Scan for the cell matching the given text and deliver its (X, Y) coordinate at center. 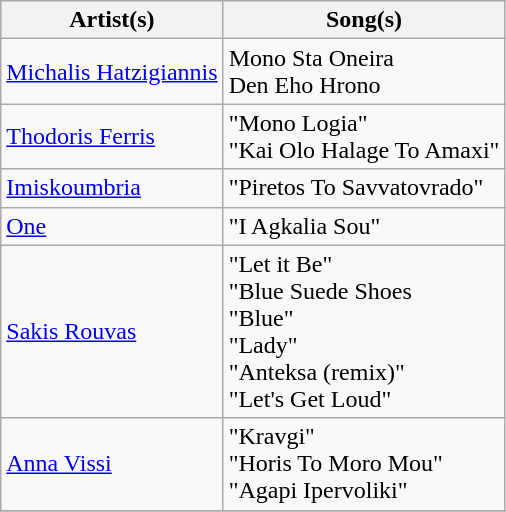
Mono Sta Oneira Den Eho Hrono (364, 72)
Song(s) (364, 20)
"I Agkalia Sou" (364, 226)
"Mono Logia" "Kai Olo Halage To Amaxi" (364, 136)
Michalis Hatzigiannis (112, 72)
Artist(s) (112, 20)
"Let it Be" "Blue Suede Shoes "Blue" "Lady" "Anteksa (remix)" "Let's Get Loud" (364, 332)
Sakis Rouvas (112, 332)
Imiskoumbria (112, 188)
"Kravgi" "Horis To Moro Mou" "Agapi Ipervoliki" (364, 464)
"Piretos To Savvatovrado" (364, 188)
Thodoris Ferris (112, 136)
One (112, 226)
Anna Vissi (112, 464)
